Scan for the cell matching the given text and deliver its (x, y) coordinate at center. 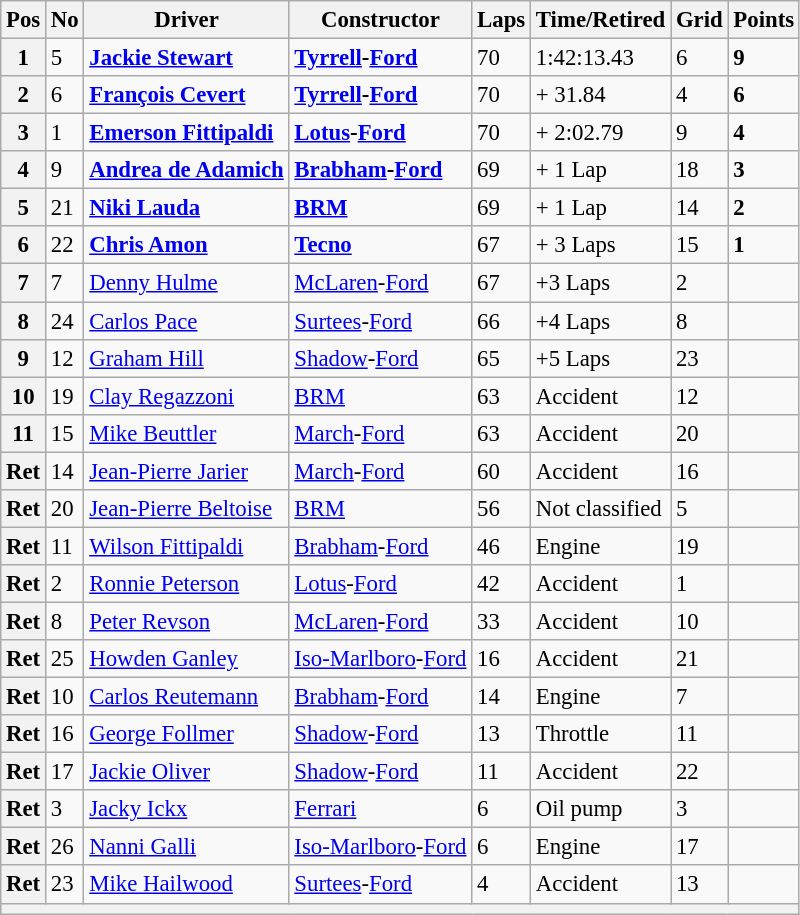
66 (502, 321)
56 (502, 509)
+ 2:02.79 (601, 133)
Constructor (380, 20)
+5 Laps (601, 358)
Peter Revson (186, 621)
Chris Amon (186, 245)
+4 Laps (601, 321)
Wilson Fittipaldi (186, 546)
Jacky Ickx (186, 809)
60 (502, 471)
Grid (700, 20)
18 (700, 170)
No (65, 20)
Tecno (380, 245)
Graham Hill (186, 358)
42 (502, 584)
Mike Beuttler (186, 433)
George Follmer (186, 734)
Ronnie Peterson (186, 584)
65 (502, 358)
Jean-Pierre Beltoise (186, 509)
François Cevert (186, 95)
Jean-Pierre Jarier (186, 471)
Driver (186, 20)
26 (65, 847)
Laps (502, 20)
24 (65, 321)
Ferrari (380, 809)
Howden Ganley (186, 659)
Carlos Pace (186, 321)
Andrea de Adamich (186, 170)
Throttle (601, 734)
1:42:13.43 (601, 58)
46 (502, 546)
Carlos Reutemann (186, 697)
Mike Hailwood (186, 885)
Emerson Fittipaldi (186, 133)
Denny Hulme (186, 283)
Niki Lauda (186, 208)
33 (502, 621)
Not classified (601, 509)
+ 31.84 (601, 95)
Clay Regazzoni (186, 396)
Oil pump (601, 809)
25 (65, 659)
Jackie Oliver (186, 772)
Nanni Galli (186, 847)
Jackie Stewart (186, 58)
+ 3 Laps (601, 245)
Time/Retired (601, 20)
+3 Laps (601, 283)
Points (764, 20)
Pos (24, 20)
